Locate the cell with the specified text and output its [X, Y] center coordinate. 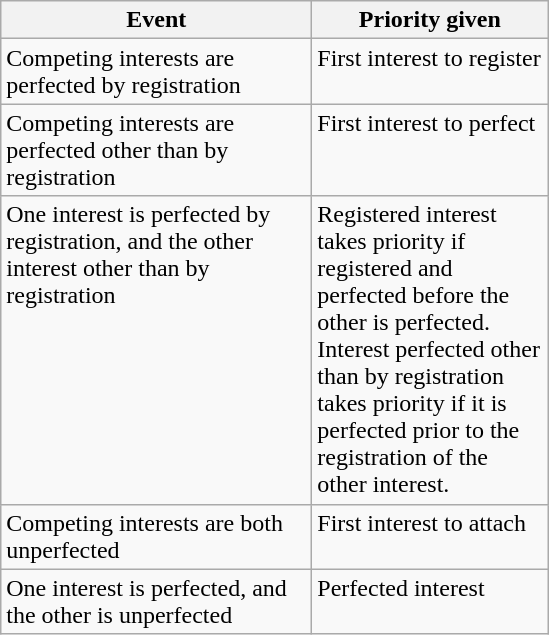
First interest to perfect [430, 150]
Competing interests are both unperfected [156, 536]
Priority given [430, 20]
Perfected interest [430, 602]
One interest is perfected, and the other is unperfected [156, 602]
One interest is perfected by registration, and the other interest other than by registration [156, 350]
Competing interests are perfected by registration [156, 72]
First interest to attach [430, 536]
First interest to register [430, 72]
Event [156, 20]
Competing interests are perfected other than by registration [156, 150]
